Return the [X, Y] coordinate for the center point of the cell that contains the specified text.  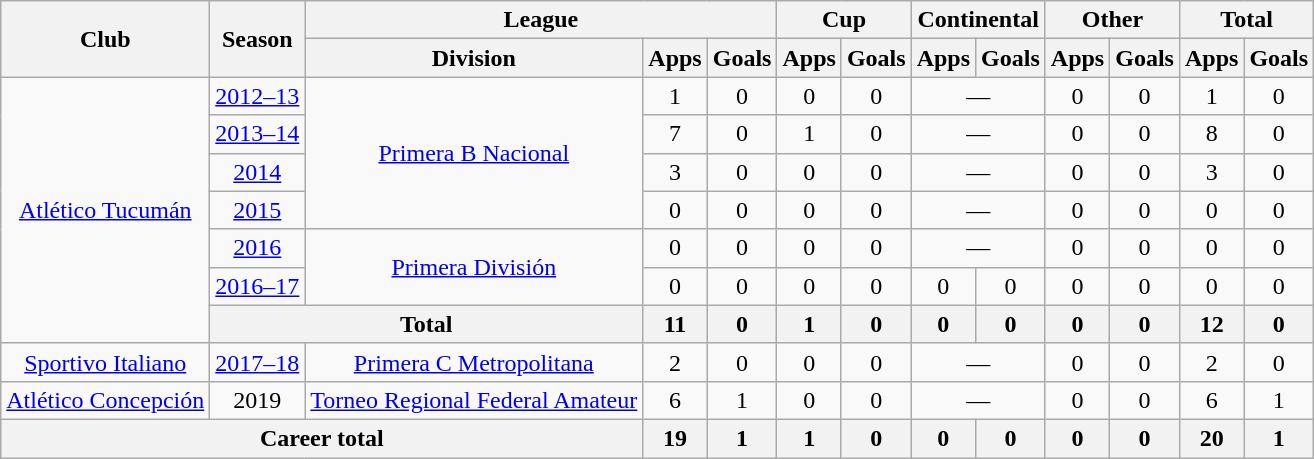
Atlético Tucumán [106, 210]
Continental [978, 20]
11 [675, 324]
Club [106, 39]
2016 [258, 248]
2013–14 [258, 134]
Primera C Metropolitana [474, 362]
Cup [844, 20]
Season [258, 39]
8 [1211, 134]
2014 [258, 172]
Sportivo Italiano [106, 362]
2015 [258, 210]
Division [474, 58]
2019 [258, 400]
2012–13 [258, 96]
7 [675, 134]
Primera División [474, 267]
League [541, 20]
Career total [322, 438]
2017–18 [258, 362]
Other [1112, 20]
12 [1211, 324]
Atlético Concepción [106, 400]
Torneo Regional Federal Amateur [474, 400]
2016–17 [258, 286]
20 [1211, 438]
Primera B Nacional [474, 153]
19 [675, 438]
